Provide the (X, Y) coordinate of the cell's center where the given text is located.  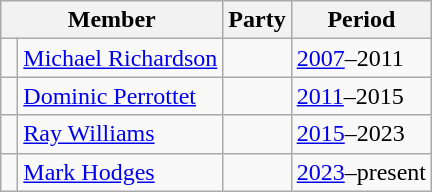
Member (112, 20)
Mark Hodges (120, 172)
Michael Richardson (120, 58)
2011–2015 (361, 96)
Dominic Perrottet (120, 96)
Party (257, 20)
Period (361, 20)
2023–present (361, 172)
2007–2011 (361, 58)
Ray Williams (120, 134)
2015–2023 (361, 134)
